Extract the [X, Y] coordinate from the center of the cell holding the provided text.  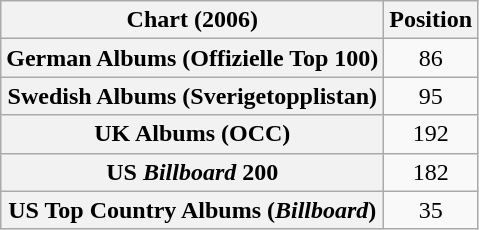
Chart (2006) [192, 20]
German Albums (Offizielle Top 100) [192, 58]
Position [431, 20]
UK Albums (OCC) [192, 134]
Swedish Albums (Sverigetopplistan) [192, 96]
35 [431, 210]
192 [431, 134]
US Top Country Albums (Billboard) [192, 210]
95 [431, 96]
86 [431, 58]
182 [431, 172]
US Billboard 200 [192, 172]
